Output the (X, Y) coordinate of the center of the cell containing the given text.  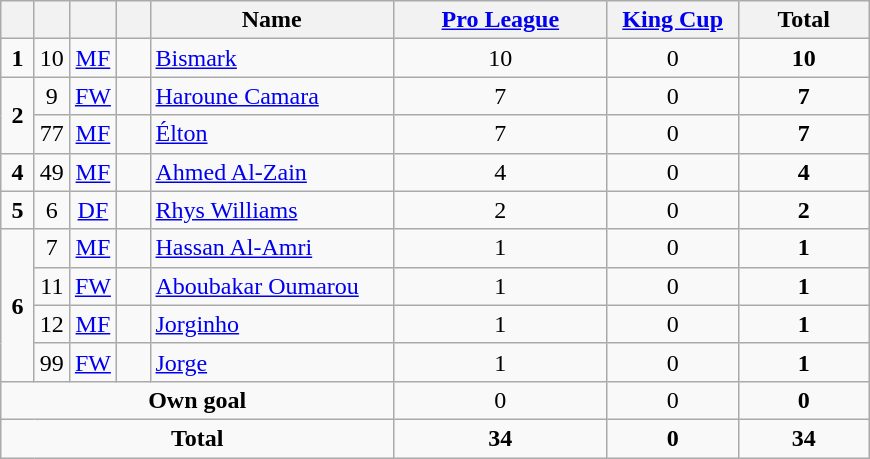
5 (18, 210)
Bismark (272, 58)
Hassan Al-Amri (272, 248)
11 (52, 286)
9 (52, 96)
Élton (272, 134)
Aboubakar Oumarou (272, 286)
Haroune Camara (272, 96)
King Cup (672, 20)
Name (272, 20)
Pro League (501, 20)
12 (52, 324)
Jorginho (272, 324)
Ahmed Al-Zain (272, 172)
Rhys Williams (272, 210)
99 (52, 362)
49 (52, 172)
77 (52, 134)
Jorge (272, 362)
Own goal (198, 400)
DF (92, 210)
